Extract the (x, y) coordinate from the center of the cell holding the provided text.  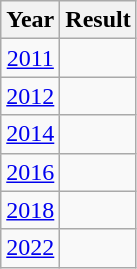
2022 (30, 248)
Result (98, 20)
2012 (30, 96)
2014 (30, 134)
2016 (30, 172)
Year (30, 20)
2011 (30, 58)
2018 (30, 210)
